Identify which cell holds the provided text, then report its (X, Y) central coordinate. 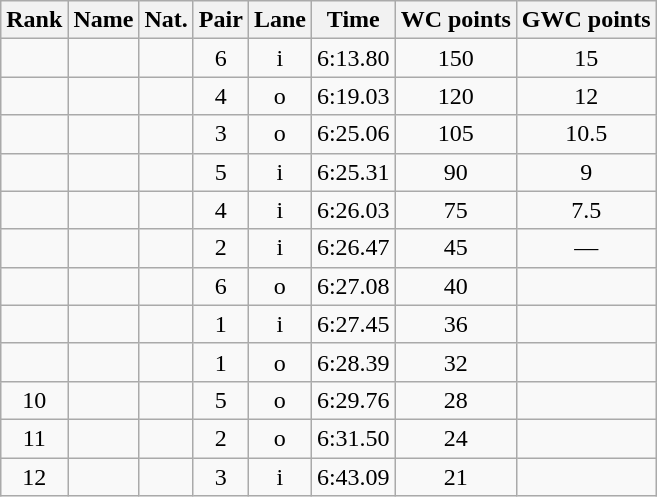
6:13.80 (353, 58)
28 (456, 400)
105 (456, 134)
6:28.39 (353, 362)
— (586, 248)
36 (456, 324)
6:31.50 (353, 438)
9 (586, 172)
6:19.03 (353, 96)
7.5 (586, 210)
10.5 (586, 134)
6:27.08 (353, 286)
21 (456, 477)
6:26.47 (353, 248)
GWC points (586, 20)
11 (34, 438)
Rank (34, 20)
Pair (220, 20)
150 (456, 58)
40 (456, 286)
32 (456, 362)
Nat. (166, 20)
6:29.76 (353, 400)
Time (353, 20)
90 (456, 172)
Lane (280, 20)
6:27.45 (353, 324)
10 (34, 400)
24 (456, 438)
45 (456, 248)
WC points (456, 20)
Name (104, 20)
6:25.31 (353, 172)
6:26.03 (353, 210)
6:25.06 (353, 134)
120 (456, 96)
6:43.09 (353, 477)
15 (586, 58)
75 (456, 210)
